Return [X, Y] of the center of cell containing provided text 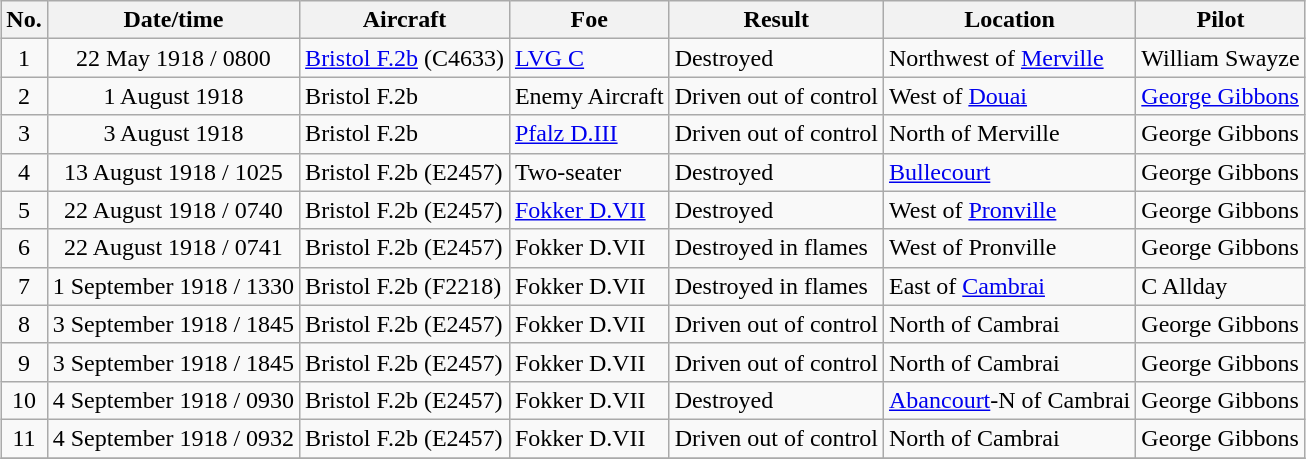
4 September 1918 / 0930 [173, 400]
Aircraft [405, 20]
Foe [589, 20]
C Allday [1220, 286]
North of Merville [1009, 134]
3 August 1918 [173, 134]
7 [24, 286]
Enemy Aircraft [589, 96]
Pilot [1220, 20]
9 [24, 362]
Bullecourt [1009, 172]
Pfalz D.III [589, 134]
Abancourt-N of Cambrai [1009, 400]
13 August 1918 / 1025 [173, 172]
No. [24, 20]
8 [24, 324]
4 September 1918 / 0932 [173, 438]
10 [24, 400]
4 [24, 172]
1 [24, 58]
3 [24, 134]
Two-seater [589, 172]
1 September 1918 / 1330 [173, 286]
LVG C [589, 58]
Date/time [173, 20]
East of Cambrai [1009, 286]
22 August 1918 / 0741 [173, 248]
6 [24, 248]
Bristol F.2b (C4633) [405, 58]
William Swayze [1220, 58]
11 [24, 438]
Northwest of Merville [1009, 58]
Result [776, 20]
22 August 1918 / 0740 [173, 210]
1 August 1918 [173, 96]
22 May 1918 / 0800 [173, 58]
2 [24, 96]
5 [24, 210]
West of Douai [1009, 96]
Bristol F.2b (F2218) [405, 286]
Location [1009, 20]
